Locate the cell with the specified text and output its (x, y) center coordinate. 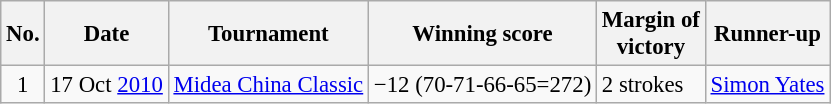
Margin ofvictory (652, 34)
Simon Yates (768, 85)
−12 (70-71-66-65=272) (483, 85)
No. (23, 34)
17 Oct 2010 (106, 85)
2 strokes (652, 85)
Winning score (483, 34)
Runner-up (768, 34)
1 (23, 85)
Tournament (268, 34)
Midea China Classic (268, 85)
Date (106, 34)
